Extract the (X, Y) coordinate from the center of the cell holding the provided text.  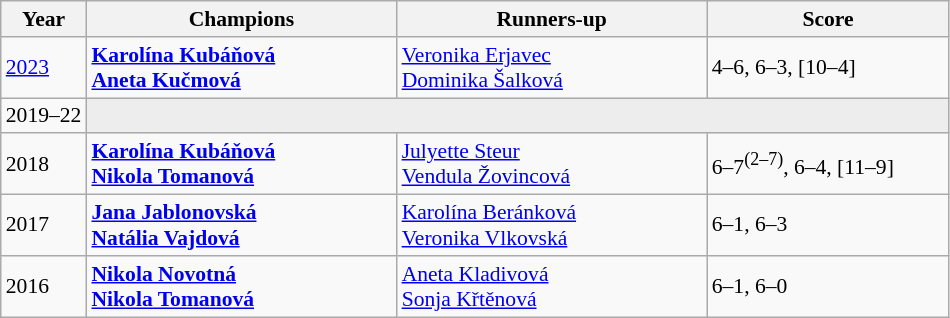
Year (44, 19)
2017 (44, 226)
Jana Jablonovská Natália Vajdová (241, 226)
Karolína Kubáňová Aneta Kučmová (241, 68)
2019–22 (44, 116)
6–1, 6–0 (828, 286)
Score (828, 19)
Aneta Kladivová Sonja Křtěnová (552, 286)
6–1, 6–3 (828, 226)
4–6, 6–3, [10–4] (828, 68)
Runners-up (552, 19)
2018 (44, 164)
Julyette Steur Vendula Žovincová (552, 164)
2016 (44, 286)
Nikola Novotná Nikola Tomanová (241, 286)
6–7(2–7), 6–4, [11–9] (828, 164)
2023 (44, 68)
Karolína Beránková Veronika Vlkovská (552, 226)
Champions (241, 19)
Karolína Kubáňová Nikola Tomanová (241, 164)
Veronika Erjavec Dominika Šalková (552, 68)
